Extract the (x, y) coordinate from the center of the cell holding the provided text.  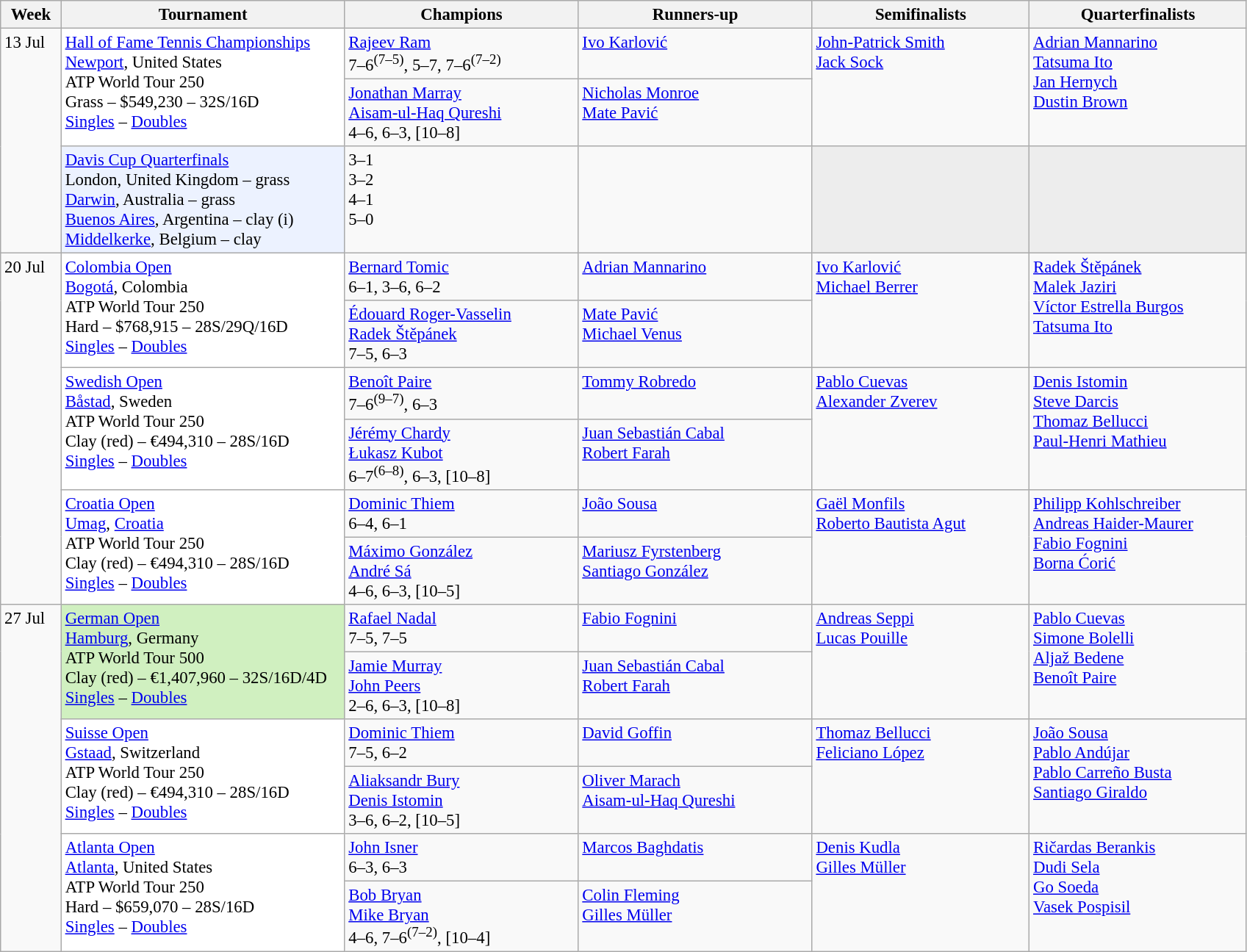
Champions (461, 15)
20 Jul (31, 429)
Jamie Murray John Peers 2–6, 6–3, [10–8] (461, 685)
Atlanta Open Atlanta, United StatesATP World Tour 250Hard – $659,070 – 28S/16DSingles – Doubles (203, 893)
Jonathan Marray Aisam-ul-Haq Qureshi4–6, 6–3, [10–8] (461, 113)
Bob Bryan Mike Bryan 4–6, 7–6(7–2), [10–4] (461, 917)
13 Jul (31, 141)
Ivo Karlović (695, 54)
Hall of Fame Tennis Championships Newport, United StatesATP World Tour 250Grass – $549,230 – 32S/16DSingles – Doubles (203, 88)
Rajeev Ram7–6(7–5), 5–7, 7–6(7–2) (461, 54)
Pablo Cuevas Alexander Zverev (921, 429)
Davis Cup QuarterfinalsLondon, United Kingdom – grassDarwin, Australia – grassBuenos Aires, Argentina – clay (i)Middelkerke, Belgium – clay (203, 200)
Ričardas Berankis Dudi Sela Go Soeda Vasek Pospisil (1138, 893)
Tournament (203, 15)
27 Jul (31, 779)
Denis Istomin Steve Darcis Thomaz Bellucci Paul-Henri Mathieu (1138, 429)
Fabio Fognini (695, 629)
Jérémy Chardy Łukasz Kubot6–7(6–8), 6–3, [10–8] (461, 454)
Swedish Open Båstad, SwedenATP World Tour 250Clay (red) – €494,310 – 28S/16DSingles – Doubles (203, 429)
Nicholas Monroe Mate Pavić (695, 113)
Máximo González André Sá4–6, 6–3, [10–5] (461, 571)
Quarterfinalists (1138, 15)
Adrian Mannarino Tatsuma Ito Jan Hernych Dustin Brown (1138, 88)
Suisse Open Gstaad, SwitzerlandATP World Tour 250Clay (red) – €494,310 – 28S/16DSingles – Doubles (203, 776)
Mate Pavić Michael Venus (695, 335)
Week (31, 15)
Mariusz Fyrstenberg Santiago González (695, 571)
John-Patrick Smith Jack Sock (921, 88)
Runners-up (695, 15)
Colombia Open Bogotá, ColombiaATP World Tour 250Hard – $768,915 – 28S/29Q/16DSingles – Doubles (203, 311)
Thomaz Bellucci Feliciano López (921, 776)
Andreas Seppi Lucas Pouille (921, 662)
Ivo Karlović Michael Berrer (921, 311)
German Open Hamburg, GermanyATP World Tour 500Clay (red) – €1,407,960 – 32S/16D/4DSingles – Doubles (203, 662)
Aliaksandr Bury Denis Istomin 3–6, 6–2, [10–5] (461, 800)
Dominic Thiem6–4, 6–1 (461, 513)
Gaël Monfils Roberto Bautista Agut (921, 547)
Bernard Tomic 6–1, 3–6, 6–2 (461, 278)
3–1 3–2 4–1 5–0 (461, 200)
Rafael Nadal7–5, 7–5 (461, 629)
Philipp Kohlschreiber Andreas Haider-Maurer Fabio Fognini Borna Ćorić (1138, 547)
Pablo Cuevas Simone Bolelli Aljaž Bedene Benoît Paire (1138, 662)
David Goffin (695, 743)
Colin Fleming Gilles Müller (695, 917)
John Isner 6–3, 6–3 (461, 858)
João Sousa Pablo Andújar Pablo Carreño Busta Santiago Giraldo (1138, 776)
Semifinalists (921, 15)
Tommy Robredo (695, 394)
Dominic Thiem 7–5, 6–2 (461, 743)
Oliver Marach Aisam-ul-Haq Qureshi (695, 800)
Benoît Paire7–6(9–7), 6–3 (461, 394)
João Sousa (695, 513)
Édouard Roger-Vasselin Radek Štěpánek7–5, 6–3 (461, 335)
Croatia Open Umag, CroatiaATP World Tour 250Clay (red) – €494,310 – 28S/16DSingles – Doubles (203, 547)
Denis Kudla Gilles Müller (921, 893)
Radek Štěpánek Malek Jaziri Víctor Estrella Burgos Tatsuma Ito (1138, 311)
Adrian Mannarino (695, 278)
Marcos Baghdatis (695, 858)
